Search for the cell housing the specified text and yield its [X, Y] center coordinate. 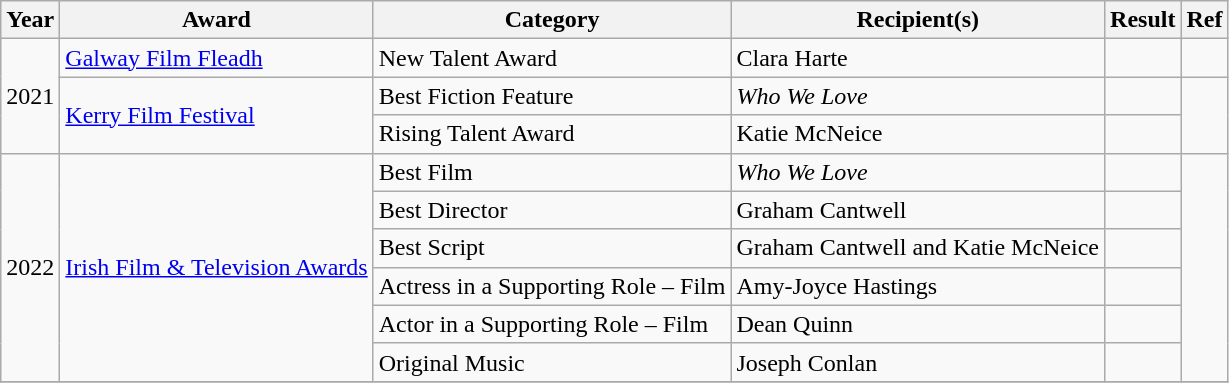
2022 [30, 267]
Graham Cantwell [918, 210]
Rising Talent Award [552, 134]
Year [30, 20]
Dean Quinn [918, 324]
Irish Film & Television Awards [216, 267]
Best Director [552, 210]
New Talent Award [552, 58]
Amy-Joyce Hastings [918, 286]
Actress in a Supporting Role – Film [552, 286]
Best Script [552, 248]
Graham Cantwell and Katie McNeice [918, 248]
Galway Film Fleadh [216, 58]
Clara Harte [918, 58]
2021 [30, 96]
Joseph Conlan [918, 362]
Ref [1204, 20]
Best Fiction Feature [552, 96]
Recipient(s) [918, 20]
Category [552, 20]
Kerry Film Festival [216, 115]
Best Film [552, 172]
Award [216, 20]
Actor in a Supporting Role – Film [552, 324]
Original Music [552, 362]
Result [1143, 20]
Katie McNeice [918, 134]
